Capture the cell that displays the provided text and extract its (X, Y) central coordinate. 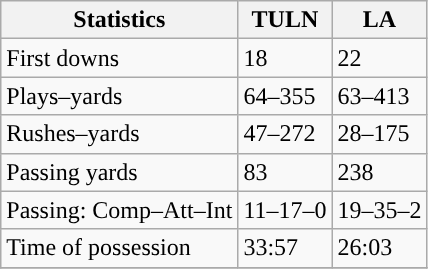
Plays–yards (120, 96)
22 (380, 58)
Statistics (120, 20)
18 (285, 58)
Rushes–yards (120, 134)
28–175 (380, 134)
Passing: Comp–Att–Int (120, 210)
First downs (120, 58)
47–272 (285, 134)
26:03 (380, 248)
238 (380, 172)
TULN (285, 20)
11–17–0 (285, 210)
64–355 (285, 96)
19–35–2 (380, 210)
Passing yards (120, 172)
83 (285, 172)
63–413 (380, 96)
Time of possession (120, 248)
LA (380, 20)
33:57 (285, 248)
